Detect which cell encompasses the target text, then output its (x, y) center coordinate. 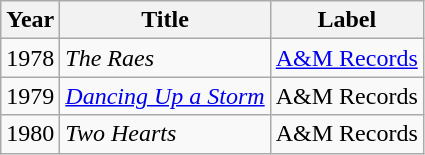
Title (165, 20)
1979 (30, 96)
The Raes (165, 58)
Label (346, 20)
1980 (30, 134)
Dancing Up a Storm (165, 96)
Year (30, 20)
Two Hearts (165, 134)
1978 (30, 58)
